Capture the cell that displays the provided text and extract its [x, y] central coordinate. 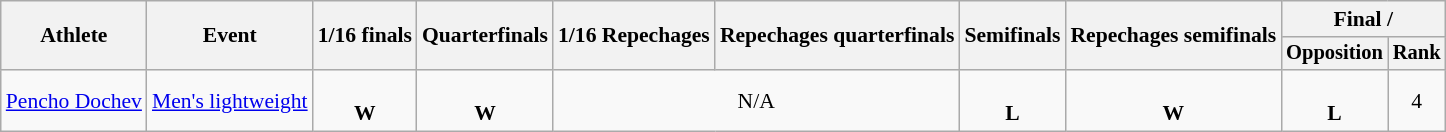
Quarterfinals [485, 36]
Rank [1417, 54]
Opposition [1334, 54]
1/16 Repechages [634, 36]
N/A [756, 100]
Athlete [74, 36]
Event [230, 36]
Semifinals [1012, 36]
Men's lightweight [230, 100]
Repechages quarterfinals [838, 36]
Pencho Dochev [74, 100]
Final / [1363, 19]
4 [1417, 100]
1/16 finals [365, 36]
Repechages semifinals [1173, 36]
